Determine the [x, y] coordinate at the center of the cell enclosing the given text.  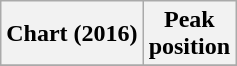
Peakposition [189, 34]
Chart (2016) [72, 34]
